Find where the given text appears and provide that cell's center as (X, Y) coordinate. 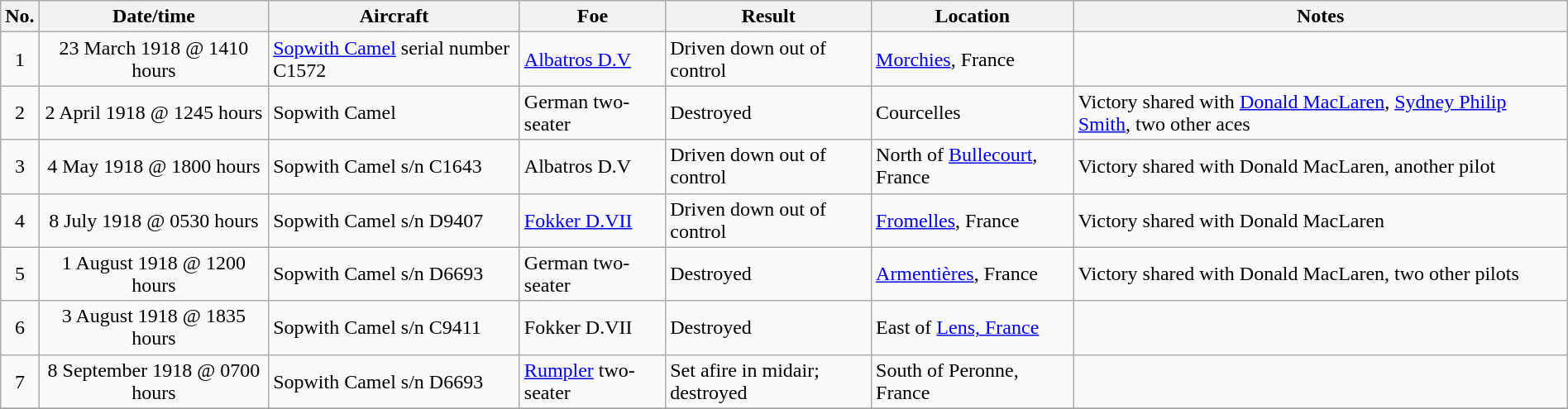
Location (973, 17)
3 (20, 167)
East of Lens, France (973, 327)
1 (20, 59)
Sopwith Camel (394, 112)
Set afire in midair; destroyed (769, 382)
8 July 1918 @ 0530 hours (154, 220)
Rumpler two-seater (592, 382)
Victory shared with Donald MacLaren, another pilot (1320, 167)
7 (20, 382)
Sopwith Camel s/n D9407 (394, 220)
23 March 1918 @ 1410 hours (154, 59)
Morchies, France (973, 59)
2 (20, 112)
Armentières, France (973, 274)
South of Peronne, France (973, 382)
Foe (592, 17)
6 (20, 327)
4 (20, 220)
1 August 1918 @ 1200 hours (154, 274)
No. (20, 17)
North of Bullecourt, France (973, 167)
2 April 1918 @ 1245 hours (154, 112)
3 August 1918 @ 1835 hours (154, 327)
Sopwith Camel s/n C9411 (394, 327)
8 September 1918 @ 0700 hours (154, 382)
Victory shared with Donald MacLaren, two other pilots (1320, 274)
Sopwith Camel serial number C1572 (394, 59)
Result (769, 17)
Victory shared with Donald MacLaren, Sydney Philip Smith, two other aces (1320, 112)
5 (20, 274)
Courcelles (973, 112)
Notes (1320, 17)
Victory shared with Donald MacLaren (1320, 220)
Fromelles, France (973, 220)
Sopwith Camel s/n C1643 (394, 167)
Aircraft (394, 17)
Date/time (154, 17)
4 May 1918 @ 1800 hours (154, 167)
